From the cell containing the given text, extract its center point as [X, Y] coordinate. 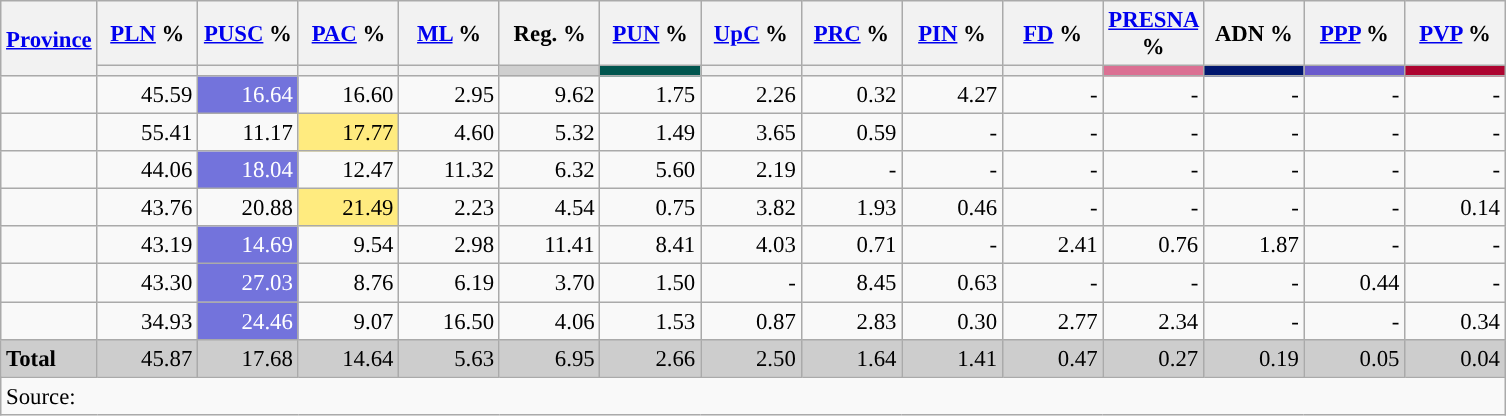
5.32 [550, 133]
0.47 [1052, 358]
17.68 [248, 358]
11.17 [248, 133]
ADN % [1254, 34]
0.71 [852, 245]
Province [49, 38]
6.32 [550, 170]
43.76 [148, 208]
1.93 [852, 208]
24.46 [248, 321]
0.87 [752, 321]
0.46 [952, 208]
43.19 [148, 245]
PAC % [348, 34]
2.50 [752, 358]
2.95 [450, 95]
0.04 [1456, 358]
0.44 [1354, 283]
2.77 [1052, 321]
20.88 [248, 208]
0.63 [952, 283]
12.47 [348, 170]
1.64 [852, 358]
PUSC % [248, 34]
0.19 [1254, 358]
3.70 [550, 283]
14.69 [248, 245]
1.50 [650, 283]
9.07 [348, 321]
4.03 [752, 245]
14.64 [348, 358]
1.41 [952, 358]
9.54 [348, 245]
1.87 [1254, 245]
3.82 [752, 208]
8.45 [852, 283]
34.93 [148, 321]
27.03 [248, 283]
4.54 [550, 208]
45.87 [148, 358]
PRC % [852, 34]
5.63 [450, 358]
2.23 [450, 208]
0.30 [952, 321]
PLN % [148, 34]
16.50 [450, 321]
0.75 [650, 208]
9.62 [550, 95]
PIN % [952, 34]
UpC % [752, 34]
6.19 [450, 283]
Total [49, 358]
2.26 [752, 95]
3.65 [752, 133]
0.32 [852, 95]
2.34 [1154, 321]
0.34 [1456, 321]
4.06 [550, 321]
1.53 [650, 321]
ML % [450, 34]
PVP % [1456, 34]
1.75 [650, 95]
45.59 [148, 95]
PPP % [1354, 34]
17.77 [348, 133]
11.32 [450, 170]
0.27 [1154, 358]
8.41 [650, 245]
2.98 [450, 245]
4.27 [952, 95]
16.64 [248, 95]
21.49 [348, 208]
2.66 [650, 358]
0.14 [1456, 208]
43.30 [148, 283]
0.05 [1354, 358]
2.83 [852, 321]
18.04 [248, 170]
11.41 [550, 245]
4.60 [450, 133]
5.60 [650, 170]
6.95 [550, 358]
2.41 [1052, 245]
2.19 [752, 170]
Source: [754, 396]
55.41 [148, 133]
FD % [1052, 34]
0.59 [852, 133]
16.60 [348, 95]
44.06 [148, 170]
Reg. % [550, 34]
1.49 [650, 133]
PRESNA % [1154, 34]
0.76 [1154, 245]
PUN % [650, 34]
8.76 [348, 283]
